Return the [X, Y] coordinate for the center point of the cell that contains the specified text.  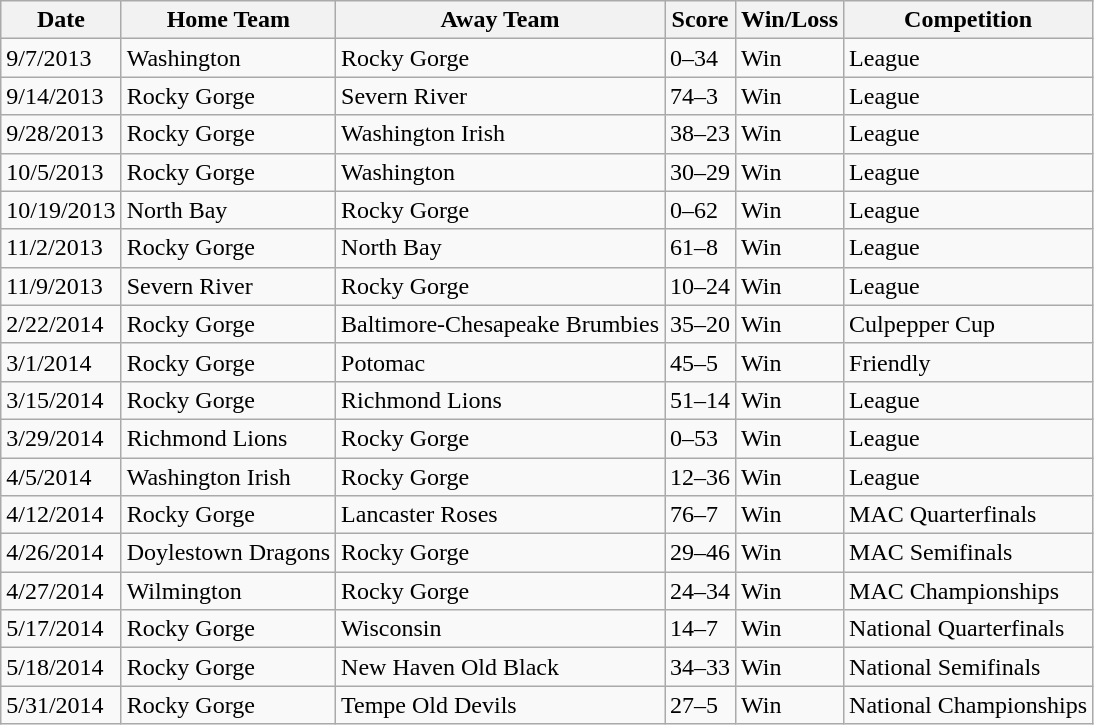
76–7 [700, 515]
Potomac [500, 362]
National Championships [968, 705]
2/22/2014 [61, 324]
11/9/2013 [61, 286]
Date [61, 20]
74–3 [700, 96]
9/7/2013 [61, 58]
0–34 [700, 58]
3/1/2014 [61, 362]
38–23 [700, 134]
45–5 [700, 362]
MAC Semifinals [968, 553]
Friendly [968, 362]
61–8 [700, 248]
0–53 [700, 438]
10–24 [700, 286]
35–20 [700, 324]
29–46 [700, 553]
5/31/2014 [61, 705]
9/14/2013 [61, 96]
27–5 [700, 705]
3/15/2014 [61, 400]
24–34 [700, 591]
12–36 [700, 477]
5/17/2014 [61, 629]
Culpepper Cup [968, 324]
Competition [968, 20]
3/29/2014 [61, 438]
National Quarterfinals [968, 629]
14–7 [700, 629]
34–33 [700, 667]
4/27/2014 [61, 591]
MAC Quarterfinals [968, 515]
10/5/2013 [61, 172]
MAC Championships [968, 591]
30–29 [700, 172]
0–62 [700, 210]
4/26/2014 [61, 553]
National Semifinals [968, 667]
Wisconsin [500, 629]
11/2/2013 [61, 248]
Score [700, 20]
4/12/2014 [61, 515]
Wilmington [228, 591]
9/28/2013 [61, 134]
Away Team [500, 20]
5/18/2014 [61, 667]
Win/Loss [790, 20]
Tempe Old Devils [500, 705]
New Haven Old Black [500, 667]
Lancaster Roses [500, 515]
Home Team [228, 20]
10/19/2013 [61, 210]
4/5/2014 [61, 477]
Doylestown Dragons [228, 553]
51–14 [700, 400]
Baltimore-Chesapeake Brumbies [500, 324]
